Determine the (X, Y) coordinate at the center of the cell enclosing the given text.  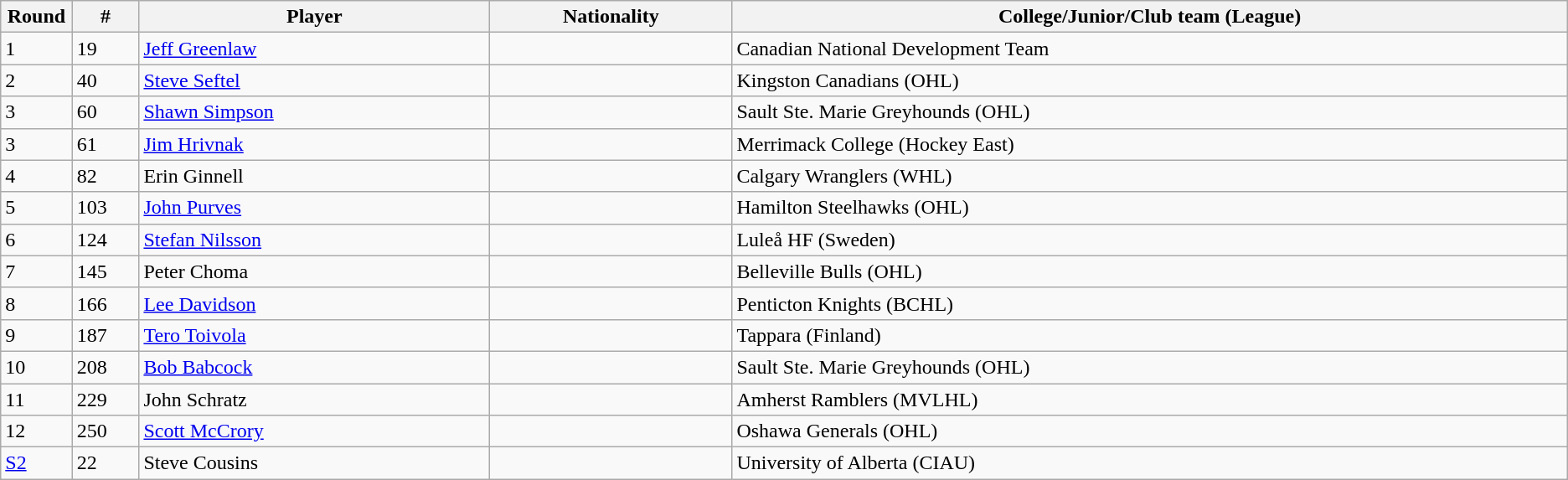
Canadian National Development Team (1149, 49)
Belleville Bulls (OHL) (1149, 271)
19 (106, 49)
61 (106, 144)
John Purves (315, 208)
Jeff Greenlaw (315, 49)
Oshawa Generals (OHL) (1149, 431)
103 (106, 208)
Shawn Simpson (315, 112)
250 (106, 431)
Luleå HF (Sweden) (1149, 240)
Calgary Wranglers (WHL) (1149, 176)
187 (106, 335)
Tero Toivola (315, 335)
5 (37, 208)
Lee Davidson (315, 303)
145 (106, 271)
Scott McCrory (315, 431)
82 (106, 176)
College/Junior/Club team (League) (1149, 17)
7 (37, 271)
40 (106, 80)
208 (106, 367)
2 (37, 80)
12 (37, 431)
8 (37, 303)
166 (106, 303)
4 (37, 176)
9 (37, 335)
11 (37, 400)
# (106, 17)
6 (37, 240)
University of Alberta (CIAU) (1149, 463)
Steve Seftel (315, 80)
Stefan Nilsson (315, 240)
22 (106, 463)
Jim Hrivnak (315, 144)
1 (37, 49)
Kingston Canadians (OHL) (1149, 80)
Peter Choma (315, 271)
Erin Ginnell (315, 176)
124 (106, 240)
Amherst Ramblers (MVLHL) (1149, 400)
S2 (37, 463)
Bob Babcock (315, 367)
60 (106, 112)
Merrimack College (Hockey East) (1149, 144)
Steve Cousins (315, 463)
Penticton Knights (BCHL) (1149, 303)
Round (37, 17)
Tappara (Finland) (1149, 335)
John Schratz (315, 400)
10 (37, 367)
Nationality (611, 17)
Player (315, 17)
Hamilton Steelhawks (OHL) (1149, 208)
229 (106, 400)
